Capture the cell that displays the provided text and extract its (X, Y) central coordinate. 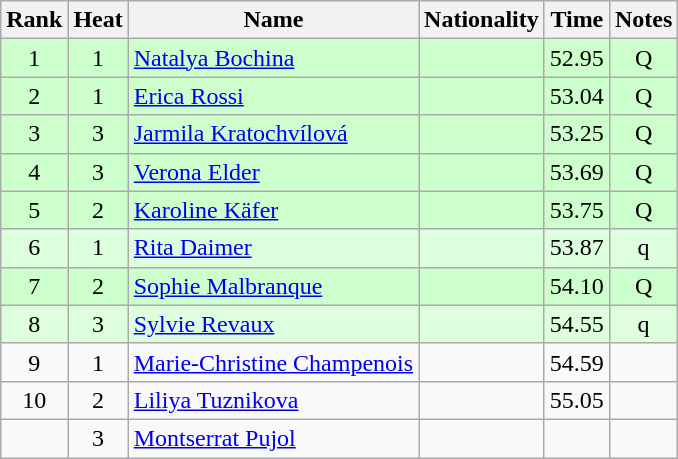
53.69 (576, 172)
54.55 (576, 324)
53.75 (576, 210)
Heat (98, 20)
Name (273, 20)
54.59 (576, 362)
52.95 (576, 58)
Sophie Malbranque (273, 286)
55.05 (576, 400)
53.25 (576, 134)
Montserrat Pujol (273, 438)
7 (34, 286)
54.10 (576, 286)
Jarmila Kratochvílová (273, 134)
9 (34, 362)
53.87 (576, 248)
Rita Daimer (273, 248)
Sylvie Revaux (273, 324)
Karoline Käfer (273, 210)
Erica Rossi (273, 96)
53.04 (576, 96)
Time (576, 20)
Rank (34, 20)
Natalya Bochina (273, 58)
Liliya Tuznikova (273, 400)
Notes (643, 20)
Nationality (482, 20)
4 (34, 172)
5 (34, 210)
Marie-Christine Champenois (273, 362)
Verona Elder (273, 172)
8 (34, 324)
6 (34, 248)
10 (34, 400)
